Provide the (X, Y) coordinate of the cell's center where the given text is located.  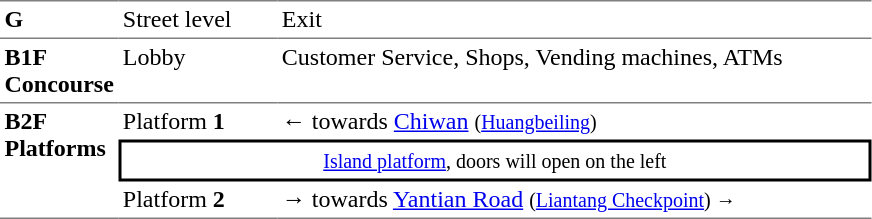
← towards Chiwan (Huangbeiling) (574, 122)
Customer Service, Shops, Vending machines, ATMs (574, 71)
B1FConcourse (59, 71)
Street level (198, 19)
G (59, 19)
Exit (574, 19)
Lobby (198, 71)
Platform 1 (198, 122)
Island platform, doors will open on the left (494, 161)
